Capture the cell that displays the provided text and extract its [x, y] central coordinate. 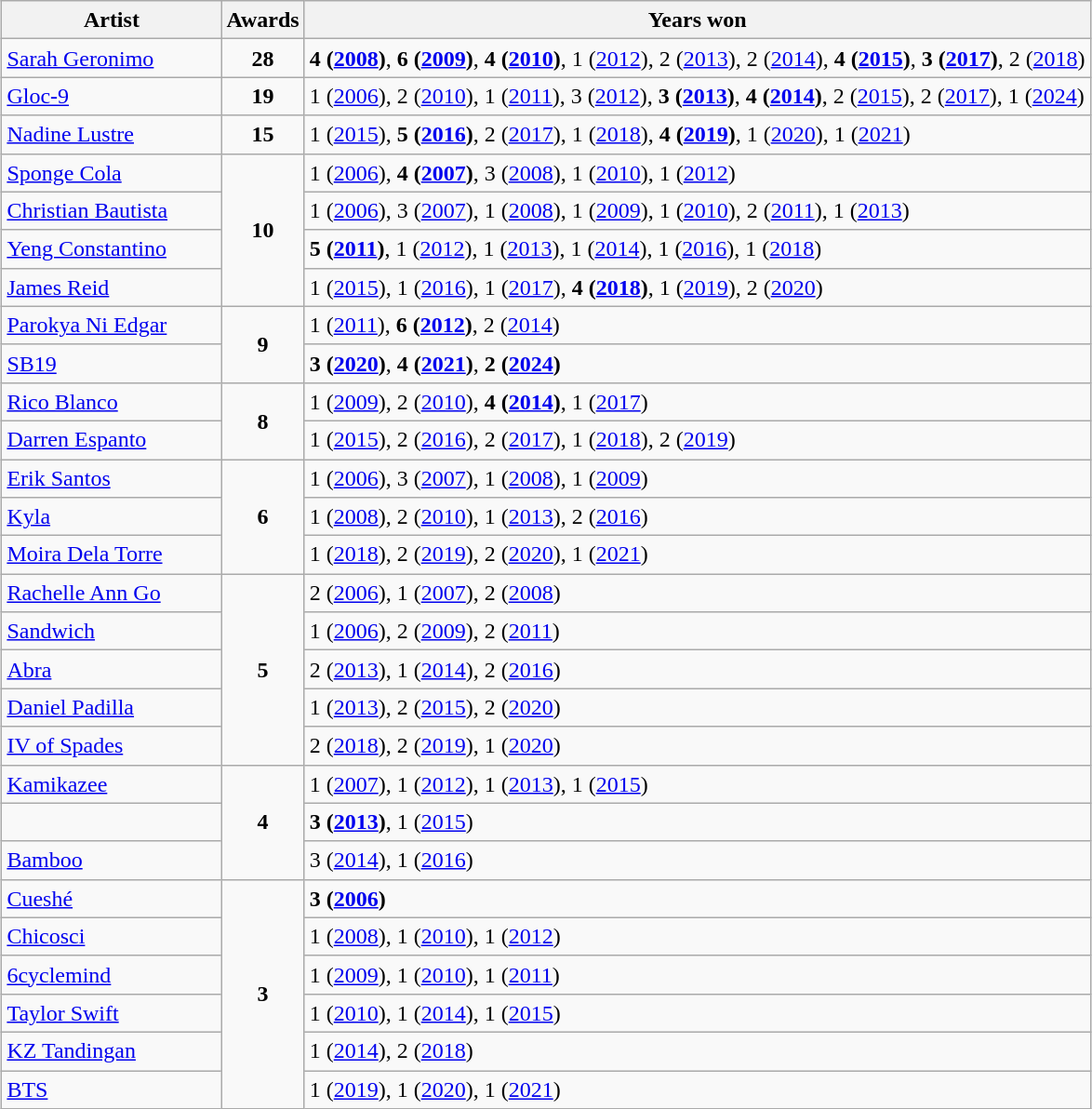
Moira Dela Torre [112, 554]
Sarah Geronimo [112, 58]
Gloc-9 [112, 97]
Nadine Lustre [112, 134]
1 (2010), 1 (2014), 1 (2015) [698, 1012]
James Reid [112, 287]
28 [262, 58]
Daniel Padilla [112, 707]
1 (2018), 2 (2019), 2 (2020), 1 (2021) [698, 554]
4 [262, 822]
3 (2006) [698, 899]
1 (2006), 4 (2007), 3 (2008), 1 (2010), 1 (2012) [698, 173]
SB19 [112, 363]
2 (2018), 2 (2019), 1 (2020) [698, 746]
Awards [262, 20]
3 (2013), 1 (2015) [698, 822]
Taylor Swift [112, 1012]
3 [262, 994]
Parokya Ni Edgar [112, 326]
1 (2006), 3 (2007), 1 (2008), 1 (2009) [698, 478]
1 (2006), 2 (2009), 2 (2011) [698, 631]
3 (2020), 4 (2021), 2 (2024) [698, 363]
Darren Espanto [112, 439]
Rachelle Ann Go [112, 594]
1 (2013), 2 (2015), 2 (2020) [698, 707]
4 (2008), 6 (2009), 4 (2010), 1 (2012), 2 (2013), 2 (2014), 4 (2015), 3 (2017), 2 (2018) [698, 58]
8 [262, 421]
Chicosci [112, 936]
Artist [112, 20]
2 (2006), 1 (2007), 2 (2008) [698, 594]
Christian Bautista [112, 210]
Rico Blanco [112, 402]
15 [262, 134]
KZ Tandingan [112, 1051]
1 (2014), 2 (2018) [698, 1051]
6 [262, 517]
Years won [698, 20]
1 (2008), 1 (2010), 1 (2012) [698, 936]
Yeng Constantino [112, 249]
1 (2008), 2 (2010), 1 (2013), 2 (2016) [698, 517]
19 [262, 97]
BTS [112, 1089]
Abra [112, 670]
1 (2009), 2 (2010), 4 (2014), 1 (2017) [698, 402]
9 [262, 344]
Kamikazee [112, 783]
2 (2013), 1 (2014), 2 (2016) [698, 670]
Erik Santos [112, 478]
6cyclemind [112, 975]
Sandwich [112, 631]
Kyla [112, 517]
Bamboo [112, 860]
1 (2009), 1 (2010), 1 (2011) [698, 975]
1 (2006), 3 (2007), 1 (2008), 1 (2009), 1 (2010), 2 (2011), 1 (2013) [698, 210]
1 (2007), 1 (2012), 1 (2013), 1 (2015) [698, 783]
1 (2019), 1 (2020), 1 (2021) [698, 1089]
1 (2011), 6 (2012), 2 (2014) [698, 326]
5 (2011), 1 (2012), 1 (2013), 1 (2014), 1 (2016), 1 (2018) [698, 249]
IV of Spades [112, 746]
1 (2015), 2 (2016), 2 (2017), 1 (2018), 2 (2019) [698, 439]
Sponge Cola [112, 173]
5 [262, 670]
1 (2015), 5 (2016), 2 (2017), 1 (2018), 4 (2019), 1 (2020), 1 (2021) [698, 134]
Cueshé [112, 899]
3 (2014), 1 (2016) [698, 860]
10 [262, 230]
1 (2015), 1 (2016), 1 (2017), 4 (2018), 1 (2019), 2 (2020) [698, 287]
1 (2006), 2 (2010), 1 (2011), 3 (2012), 3 (2013), 4 (2014), 2 (2015), 2 (2017), 1 (2024) [698, 97]
